Identify which cell holds the provided text, then report its (x, y) central coordinate. 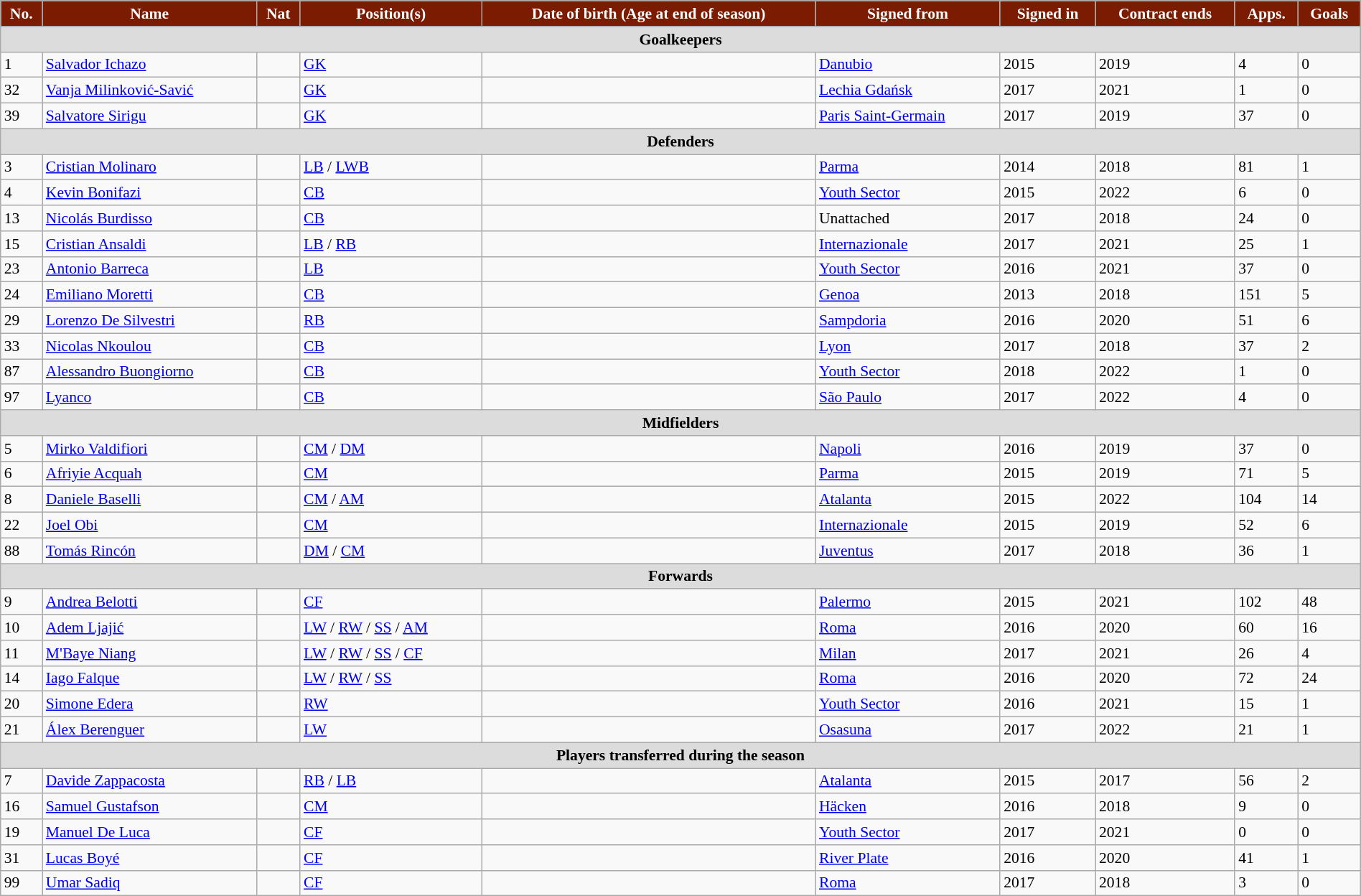
Goalkeepers (680, 39)
Emiliano Moretti (149, 295)
20 (22, 704)
Juventus (907, 551)
81 (1266, 167)
48 (1329, 602)
Andrea Belotti (149, 602)
Davide Zappacosta (149, 781)
31 (22, 858)
Date of birth (Age at end of season) (649, 14)
Alessandro Buongiorno (149, 372)
LB / RB (390, 244)
87 (22, 372)
23 (22, 269)
99 (22, 883)
Sampdoria (907, 321)
Forwards (680, 577)
Nicolás Burdisso (149, 218)
Lechia Gdańsk (907, 90)
Afriyie Acquah (149, 474)
Paris Saint-Germain (907, 116)
41 (1266, 858)
7 (22, 781)
29 (22, 321)
Simone Edera (149, 704)
Cristian Molinaro (149, 167)
CM / DM (390, 449)
LW (390, 730)
Umar Sadiq (149, 883)
26 (1266, 653)
88 (22, 551)
RB / LB (390, 781)
RW (390, 704)
São Paulo (907, 398)
Unattached (907, 218)
22 (22, 526)
No. (22, 14)
10 (22, 627)
Samuel Gustafson (149, 807)
RB (390, 321)
Iago Falque (149, 678)
Name (149, 14)
Mirko Valdifiori (149, 449)
LW / RW / SS / CF (390, 653)
LB (390, 269)
33 (22, 346)
102 (1266, 602)
DM / CM (390, 551)
LW / RW / SS / AM (390, 627)
Salvatore Sirigu (149, 116)
Vanja Milinković-Savić (149, 90)
Manuel De Luca (149, 832)
Lorenzo De Silvestri (149, 321)
Häcken (907, 807)
Kevin Bonifazi (149, 193)
71 (1266, 474)
Lucas Boyé (149, 858)
Antonio Barreca (149, 269)
LB / LWB (390, 167)
72 (1266, 678)
River Plate (907, 858)
39 (22, 116)
151 (1266, 295)
Osasuna (907, 730)
Contract ends (1165, 14)
Nat (278, 14)
Lyanco (149, 398)
52 (1266, 526)
Adem Ljajić (149, 627)
2013 (1048, 295)
Danubio (907, 65)
2014 (1048, 167)
Lyon (907, 346)
Álex Berenguer (149, 730)
51 (1266, 321)
8 (22, 500)
56 (1266, 781)
Apps. (1266, 14)
104 (1266, 500)
19 (22, 832)
M'Baye Niang (149, 653)
11 (22, 653)
Cristian Ansaldi (149, 244)
Palermo (907, 602)
97 (22, 398)
Daniele Baselli (149, 500)
60 (1266, 627)
Joel Obi (149, 526)
32 (22, 90)
Tomás Rincón (149, 551)
Signed from (907, 14)
Goals (1329, 14)
CM / AM (390, 500)
Napoli (907, 449)
36 (1266, 551)
25 (1266, 244)
Nicolas Nkoulou (149, 346)
Players transferred during the season (680, 755)
Genoa (907, 295)
Signed in (1048, 14)
Milan (907, 653)
LW / RW / SS (390, 678)
Position(s) (390, 14)
Defenders (680, 141)
13 (22, 218)
Salvador Ichazo (149, 65)
Midfielders (680, 423)
